Extract the (X, Y) coordinate from the center of the cell holding the provided text.  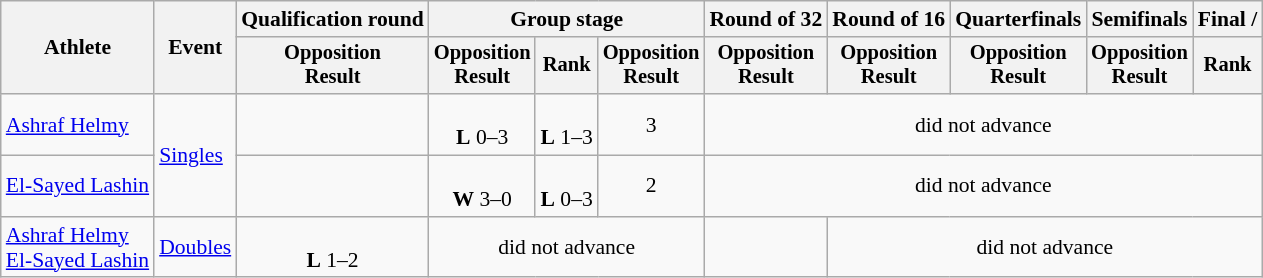
Singles (195, 155)
Semifinals (1140, 19)
Round of 16 (888, 19)
Round of 32 (766, 19)
Event (195, 48)
3 (652, 124)
Doubles (195, 248)
Final / (1228, 19)
El-Sayed Lashin (78, 186)
Ashraf Helmy (78, 124)
Qualification round (332, 19)
2 (652, 186)
W 3–0 (482, 186)
L 1–3 (566, 124)
Group stage (567, 19)
Quarterfinals (1018, 19)
L 1–2 (332, 248)
Ashraf HelmyEl-Sayed Lashin (78, 248)
Athlete (78, 48)
